Find where the given text appears and provide that cell's center as (X, Y) coordinate. 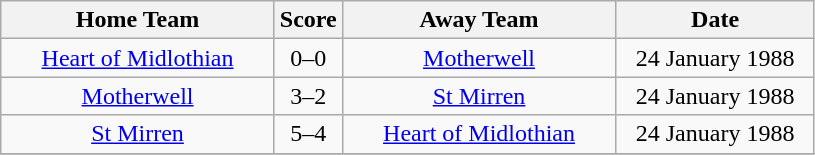
Date (716, 20)
Score (308, 20)
3–2 (308, 96)
0–0 (308, 58)
Away Team (479, 20)
5–4 (308, 134)
Home Team (138, 20)
